Pinpoint the cell where the given text exists, returning its [x, y] midpoint coordinate. 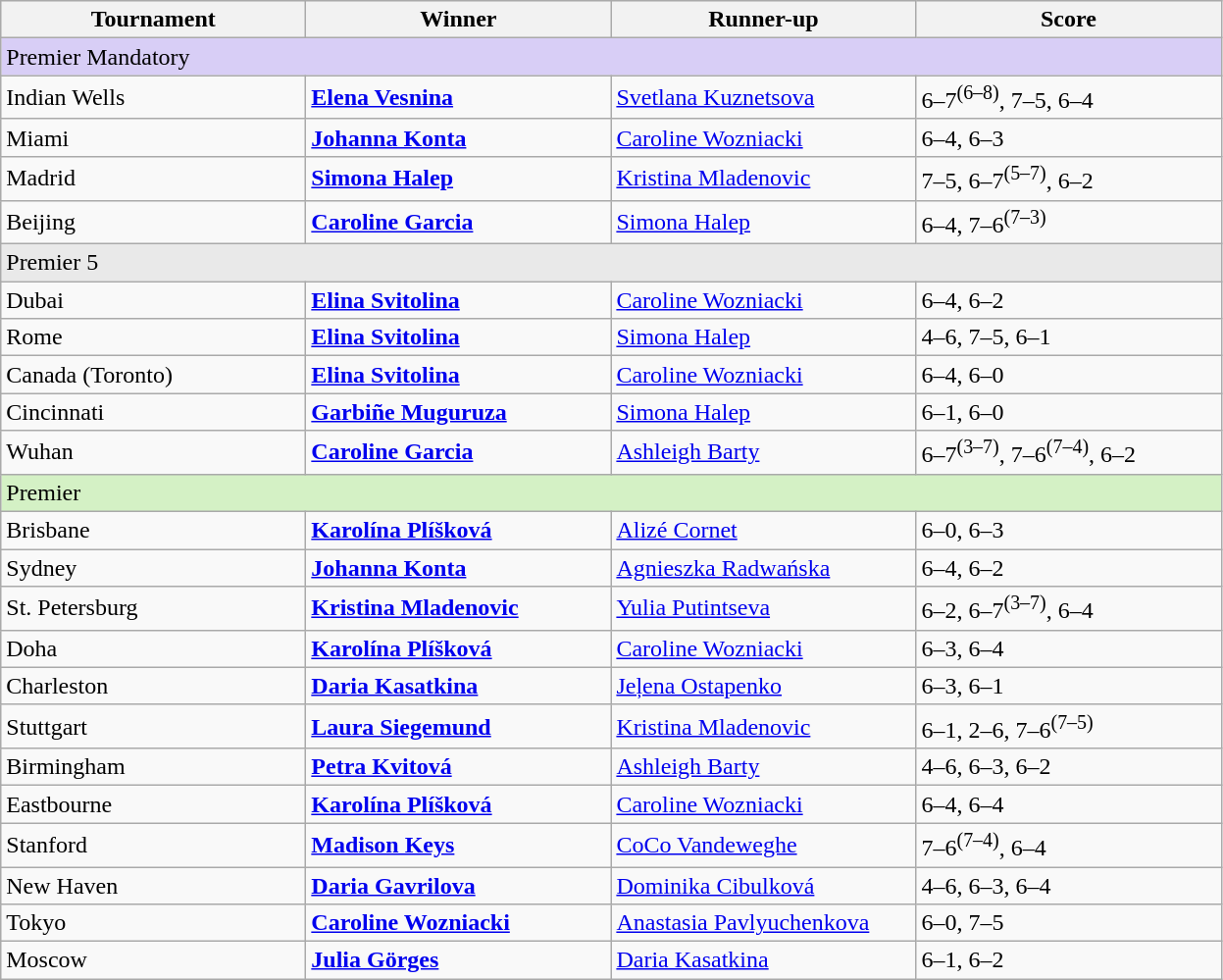
Stanford [153, 846]
Anastasia Pavlyuchenkova [763, 923]
6–4, 6–0 [1069, 375]
Indian Wells [153, 98]
6–1, 6–0 [1069, 412]
Yulia Putintseva [763, 608]
4–6, 6–3, 6–4 [1069, 886]
St. Petersburg [153, 608]
Moscow [153, 960]
6–7(6–8), 7–5, 6–4 [1069, 98]
7–6(7–4), 6–4 [1069, 846]
6–2, 6–7(3–7), 6–4 [1069, 608]
Score [1069, 20]
Laura Siegemund [459, 726]
7–5, 6–7(5–7), 6–2 [1069, 179]
Tournament [153, 20]
Miami [153, 137]
6–3, 6–4 [1069, 648]
Agnieszka Radwańska [763, 568]
Runner-up [763, 20]
Winner [459, 20]
Premier [611, 492]
4–6, 7–5, 6–1 [1069, 337]
CoCo Vandeweghe [763, 846]
6–4, 7–6(7–3) [1069, 222]
Charleston [153, 686]
6–7(3–7), 7–6(7–4), 6–2 [1069, 453]
Daria Gavrilova [459, 886]
Wuhan [153, 453]
Madrid [153, 179]
Julia Görges [459, 960]
Cincinnati [153, 412]
Jeļena Ostapenko [763, 686]
Birmingham [153, 767]
6–1, 6–2 [1069, 960]
Doha [153, 648]
Dominika Cibulková [763, 886]
6–4, 6–3 [1069, 137]
6–3, 6–1 [1069, 686]
Brisbane [153, 531]
Stuttgart [153, 726]
Garbiñe Muguruza [459, 412]
Premier 5 [611, 263]
Beijing [153, 222]
Rome [153, 337]
Petra Kvitová [459, 767]
Canada (Toronto) [153, 375]
Sydney [153, 568]
Alizé Cornet [763, 531]
Elena Vesnina [459, 98]
6–4, 6–4 [1069, 804]
Svetlana Kuznetsova [763, 98]
6–1, 2–6, 7–6(7–5) [1069, 726]
Premier Mandatory [611, 57]
New Haven [153, 886]
Dubai [153, 300]
Tokyo [153, 923]
6–0, 7–5 [1069, 923]
6–0, 6–3 [1069, 531]
Eastbourne [153, 804]
Madison Keys [459, 846]
4–6, 6–3, 6–2 [1069, 767]
